Pinpoint the cell where the given text exists, returning its (X, Y) midpoint coordinate. 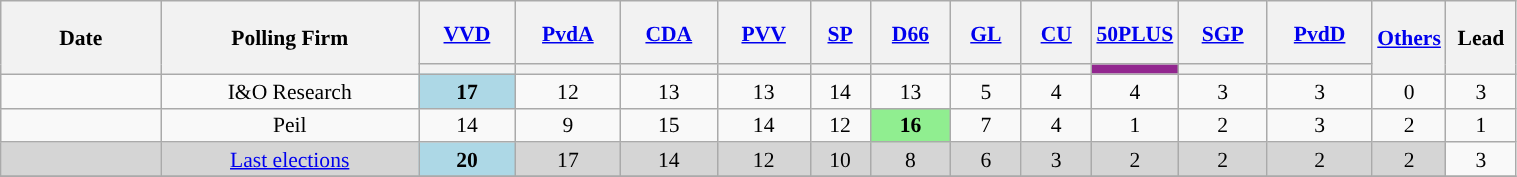
8 (910, 160)
Others (1409, 38)
Last elections (290, 160)
Date (81, 38)
50PLUS (1134, 32)
GL (986, 32)
VVD (466, 32)
5 (986, 91)
SGP (1222, 32)
PvdD (1320, 32)
CU (1056, 32)
Polling Firm (290, 38)
SP (840, 32)
0 (1409, 91)
15 (668, 125)
Peil (290, 125)
20 (466, 160)
10 (840, 160)
PVV (764, 32)
16 (910, 125)
I&O Research (290, 91)
PvdA (568, 32)
9 (568, 125)
Lead (1481, 38)
6 (986, 160)
7 (986, 125)
D66 (910, 32)
CDA (668, 32)
